Provide the [x, y] coordinate of the cell's center where the given text is located.  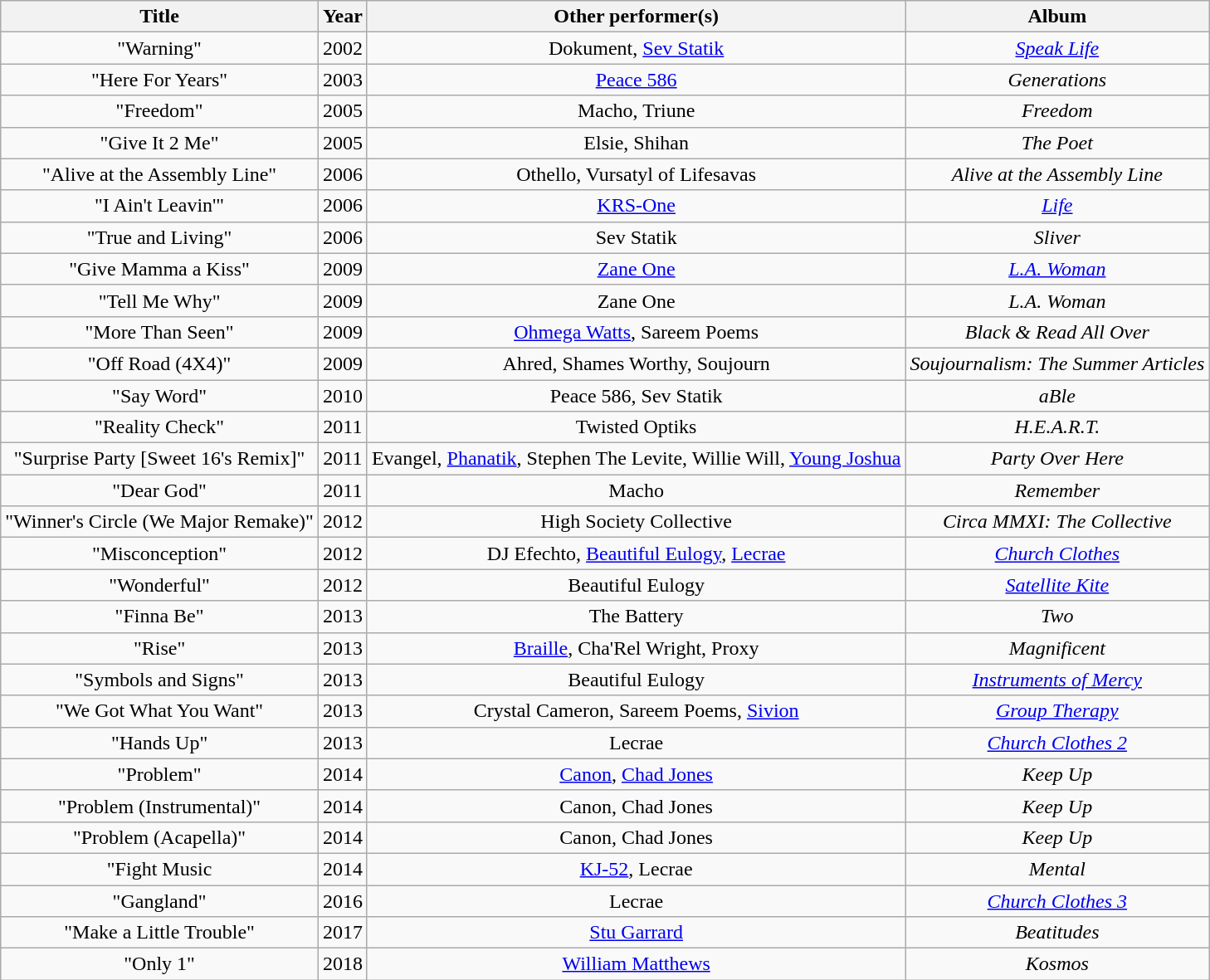
Evangel, Phanatik, Stephen The Levite, Willie Will, Young Joshua [636, 459]
Magnificent [1057, 648]
Speak Life [1057, 48]
H.E.A.R.T. [1057, 427]
Church Clothes [1057, 553]
Beatitudes [1057, 933]
"Off Road (4X4)" [159, 363]
Black & Read All Over [1057, 332]
"Warning" [159, 48]
Sliver [1057, 237]
Elsie, Shihan [636, 143]
Othello, Vursatyl of Lifesavas [636, 174]
"I Ain't Leavin'" [159, 206]
"Hands Up" [159, 743]
"Gangland" [159, 900]
Life [1057, 206]
"Fight Music [159, 869]
"Say Word" [159, 396]
Title [159, 17]
Church Clothes 2 [1057, 743]
"Finna Be" [159, 617]
The Battery [636, 617]
Kosmos [1057, 964]
Satellite Kite [1057, 585]
High Society Collective [636, 522]
Mental [1057, 869]
"Alive at the Assembly Line" [159, 174]
"Surprise Party [Sweet 16's Remix]" [159, 459]
William Matthews [636, 964]
Macho, Triune [636, 111]
Party Over Here [1057, 459]
"Reality Check" [159, 427]
"Here For Years" [159, 80]
"Winner's Circle (We Major Remake)" [159, 522]
Peace 586, Sev Statik [636, 396]
Church Clothes 3 [1057, 900]
"Dear God" [159, 490]
"Symbols and Signs" [159, 680]
2010 [342, 396]
"Rise" [159, 648]
Dokument, Sev Statik [636, 48]
"Make a Little Trouble" [159, 933]
aBle [1057, 396]
Ohmega Watts, Sareem Poems [636, 332]
KJ-52, Lecrae [636, 869]
Sev Statik [636, 237]
Soujournalism: The Summer Articles [1057, 363]
Group Therapy [1057, 711]
Crystal Cameron, Sareem Poems, Sivion [636, 711]
DJ Efechto, Beautiful Eulogy, Lecrae [636, 553]
Peace 586 [636, 80]
"We Got What You Want" [159, 711]
"Problem (Instrumental)" [159, 806]
"Freedom" [159, 111]
Album [1057, 17]
2002 [342, 48]
"Misconception" [159, 553]
"Give Mamma a Kiss" [159, 269]
"Give It 2 Me" [159, 143]
Remember [1057, 490]
"Tell Me Why" [159, 300]
Circa MMXI: The Collective [1057, 522]
"True and Living" [159, 237]
Twisted Optiks [636, 427]
KRS-One [636, 206]
"Wonderful" [159, 585]
Instruments of Mercy [1057, 680]
Braille, Cha'Rel Wright, Proxy [636, 648]
2018 [342, 964]
"Problem" [159, 774]
"Only 1" [159, 964]
Year [342, 17]
Alive at the Assembly Line [1057, 174]
"Problem (Acapella)" [159, 837]
2016 [342, 900]
2003 [342, 80]
2017 [342, 933]
Macho [636, 490]
The Poet [1057, 143]
Two [1057, 617]
Generations [1057, 80]
Other performer(s) [636, 17]
Freedom [1057, 111]
Stu Garrard [636, 933]
Ahred, Shames Worthy, Soujourn [636, 363]
"More Than Seen" [159, 332]
